Identify which cell holds the provided text, then report its (X, Y) central coordinate. 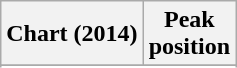
Peakposition (189, 34)
Chart (2014) (72, 34)
